Detect which cell encompasses the target text, then output its (x, y) center coordinate. 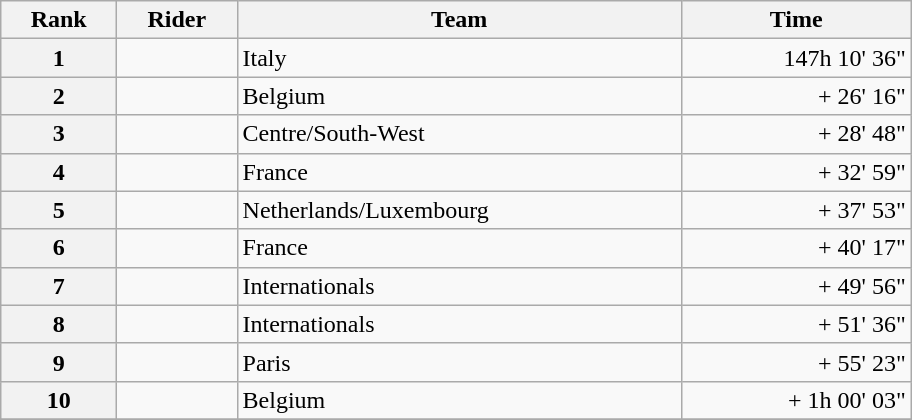
2 (59, 96)
3 (59, 134)
Rider (177, 20)
8 (59, 324)
7 (59, 286)
+ 32' 59" (796, 172)
Team (459, 20)
4 (59, 172)
9 (59, 362)
Paris (459, 362)
Time (796, 20)
Netherlands/Luxembourg (459, 210)
Centre/South-West (459, 134)
147h 10' 36" (796, 58)
1 (59, 58)
+ 55' 23" (796, 362)
+ 51' 36" (796, 324)
6 (59, 248)
+ 1h 00' 03" (796, 400)
Rank (59, 20)
Italy (459, 58)
5 (59, 210)
+ 37' 53" (796, 210)
10 (59, 400)
+ 26' 16" (796, 96)
+ 49' 56" (796, 286)
+ 40' 17" (796, 248)
+ 28' 48" (796, 134)
